Determine the [X, Y] coordinate at the center of the cell enclosing the given text.  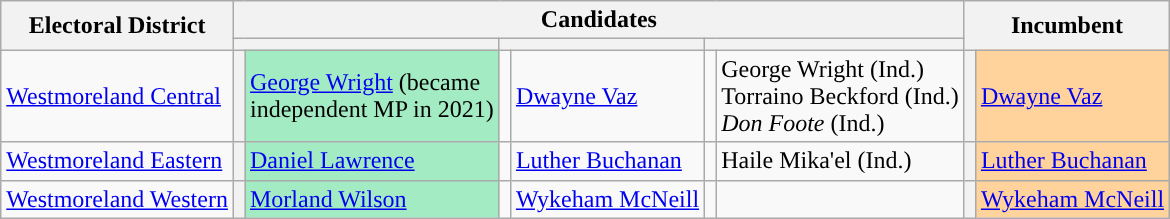
Morland Wilson [372, 199]
Electoral District [118, 26]
Daniel Lawrence [372, 161]
Haile Mika'el (Ind.) [840, 161]
Candidates [598, 20]
Westmoreland Central [118, 96]
George Wright (becameindependent MP in 2021) [372, 96]
Incumbent [1066, 26]
Westmoreland Western [118, 199]
George Wright (Ind.)Torraino Beckford (Ind.)Don Foote (Ind.) [840, 96]
Westmoreland Eastern [118, 161]
